Search for the cell housing the specified text and yield its [X, Y] center coordinate. 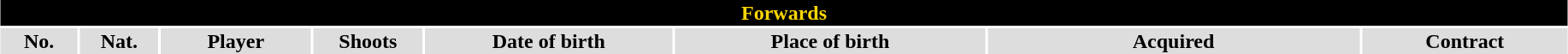
Player [236, 41]
Contract [1465, 41]
Shoots [368, 41]
No. [39, 41]
Nat. [120, 41]
Place of birth [830, 41]
Date of birth [549, 41]
Acquired [1173, 41]
Forwards [783, 13]
